Return the [x, y] coordinate for the center point of the cell that contains the specified text.  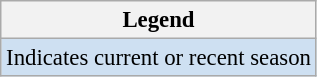
Legend [158, 20]
Indicates current or recent season [158, 58]
